For the text-containing cell, return its midpoint in [x, y] coordinate format. 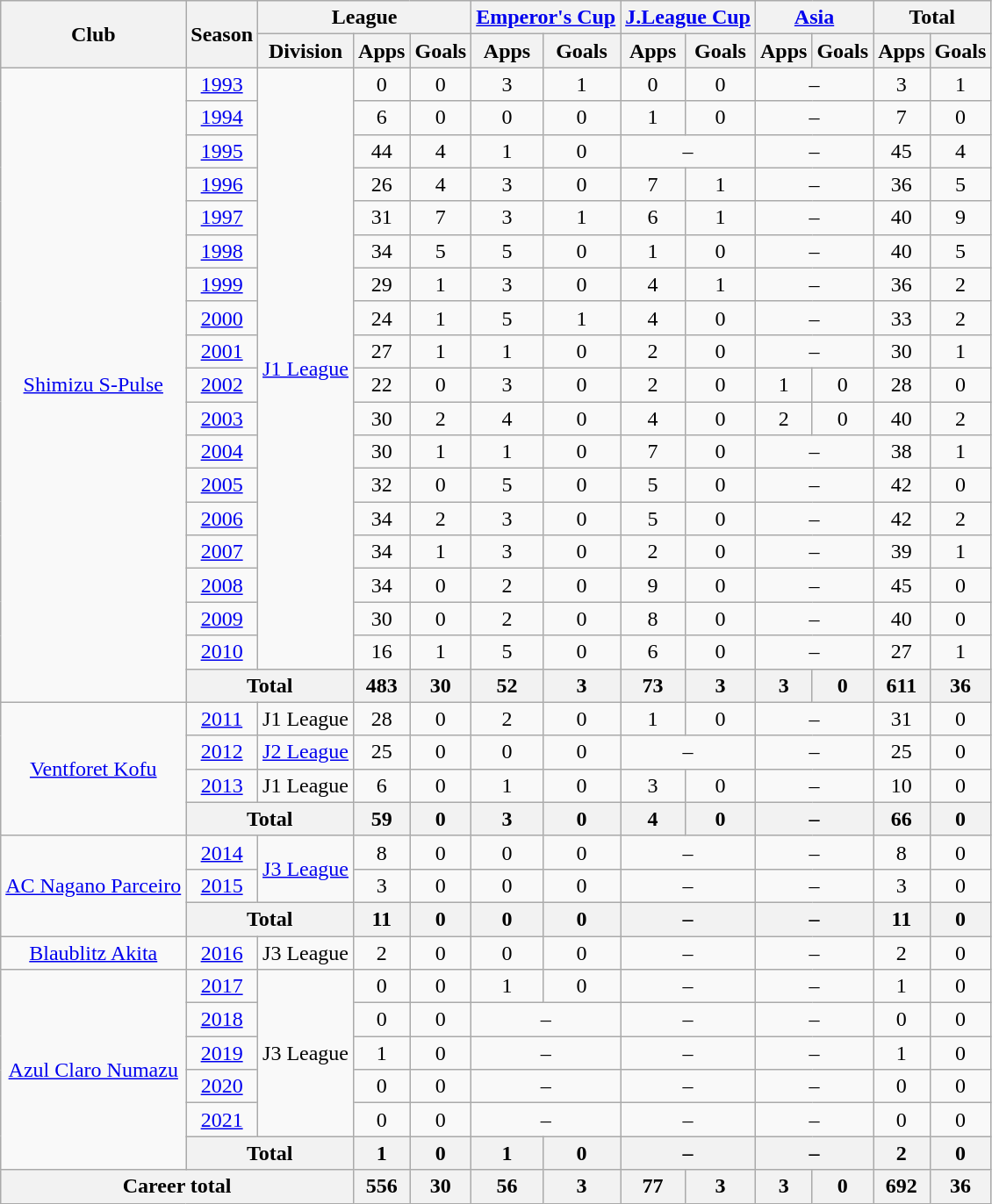
2021 [222, 1120]
483 [382, 685]
29 [382, 284]
2006 [222, 519]
1995 [222, 151]
2013 [222, 785]
59 [382, 819]
2017 [222, 986]
2020 [222, 1086]
24 [382, 318]
611 [902, 685]
Ventforet Kofu [93, 769]
692 [902, 1186]
22 [382, 384]
2010 [222, 652]
2015 [222, 885]
39 [902, 552]
56 [507, 1186]
10 [902, 785]
44 [382, 151]
2007 [222, 552]
2008 [222, 585]
38 [902, 452]
2011 [222, 719]
Club [93, 34]
1994 [222, 118]
Azul Claro Numazu [93, 1070]
1997 [222, 218]
J.League Cup [688, 18]
2003 [222, 419]
73 [653, 685]
2005 [222, 485]
Blaublitz Akita [93, 952]
2001 [222, 351]
52 [507, 685]
33 [902, 318]
1999 [222, 284]
Shimizu S-Pulse [93, 384]
League [365, 18]
1998 [222, 251]
2002 [222, 384]
32 [382, 485]
2018 [222, 1020]
556 [382, 1186]
1993 [222, 84]
Asia [814, 18]
2019 [222, 1053]
2000 [222, 318]
J2 League [306, 752]
66 [902, 819]
Season [222, 34]
77 [653, 1186]
Career total [177, 1186]
2004 [222, 452]
2014 [222, 852]
2009 [222, 619]
2016 [222, 952]
26 [382, 184]
16 [382, 652]
1996 [222, 184]
Division [306, 51]
AC Nagano Parceiro [93, 885]
2012 [222, 752]
Emperor's Cup [546, 18]
